Scan for the cell matching the given text and deliver its [X, Y] coordinate at center. 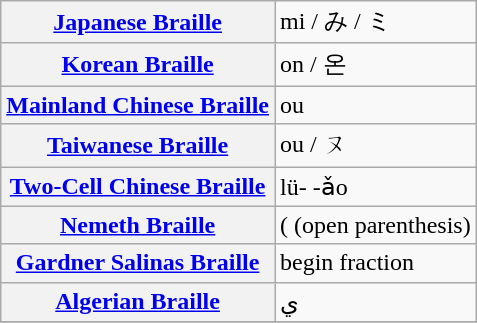
Japanese Braille [138, 22]
mi / み / ミ [375, 22]
Nemeth Braille [138, 225]
( (open parenthesis) [375, 225]
Mainland Chinese Braille [138, 105]
begin fraction [375, 263]
Korean Braille [138, 64]
lü- -ǎo [375, 186]
Taiwanese Braille [138, 146]
ou / ㄡ [375, 146]
Algerian Braille [138, 302]
Two-Cell Chinese Braille [138, 186]
ou [375, 105]
ي ‎ [375, 302]
on / 온 [375, 64]
Gardner Salinas Braille [138, 263]
